Return (x, y) of the center of cell containing provided text 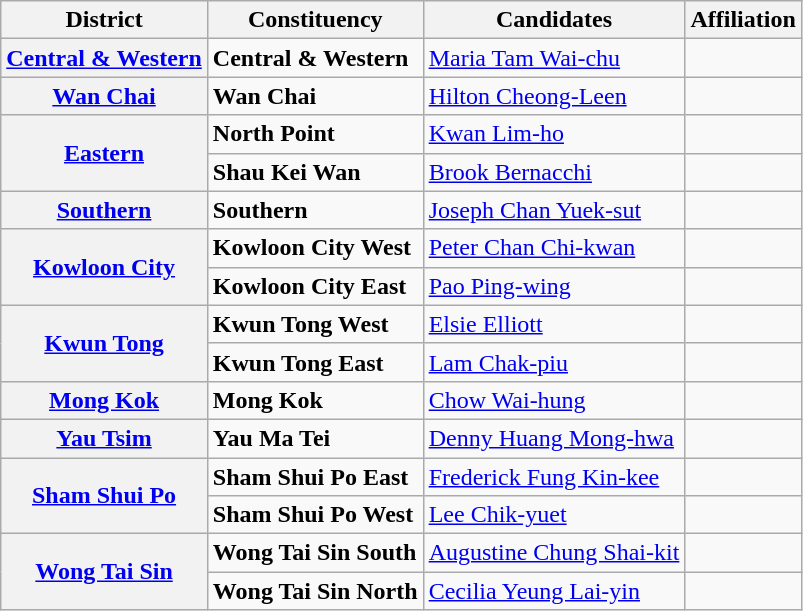
North Point (315, 134)
Joseph Chan Yuek-sut (554, 210)
Lam Chak-piu (554, 362)
Maria Tam Wai-chu (554, 58)
Kwun Tong (104, 343)
Kowloon City (104, 267)
Sham Shui Po East (315, 477)
Augustine Chung Shai-kit (554, 553)
Wong Tai Sin South (315, 553)
Yau Tsim (104, 438)
Elsie Elliott (554, 324)
Pao Ping-wing (554, 286)
District (104, 20)
Lee Chik-yuet (554, 515)
Shau Kei Wan (315, 172)
Kowloon City West (315, 248)
Frederick Fung Kin-kee (554, 477)
Eastern (104, 153)
Peter Chan Chi-kwan (554, 248)
Cecilia Yeung Lai-yin (554, 591)
Kwun Tong East (315, 362)
Kwan Lim-ho (554, 134)
Wong Tai Sin North (315, 591)
Affiliation (743, 20)
Brook Bernacchi (554, 172)
Kwun Tong West (315, 324)
Hilton Cheong-Leen (554, 96)
Chow Wai-hung (554, 400)
Sham Shui Po (104, 496)
Kowloon City East (315, 286)
Yau Ma Tei (315, 438)
Sham Shui Po West (315, 515)
Constituency (315, 20)
Denny Huang Mong-hwa (554, 438)
Candidates (554, 20)
Wong Tai Sin (104, 572)
